Find where the given text appears and provide that cell's center as [x, y] coordinate. 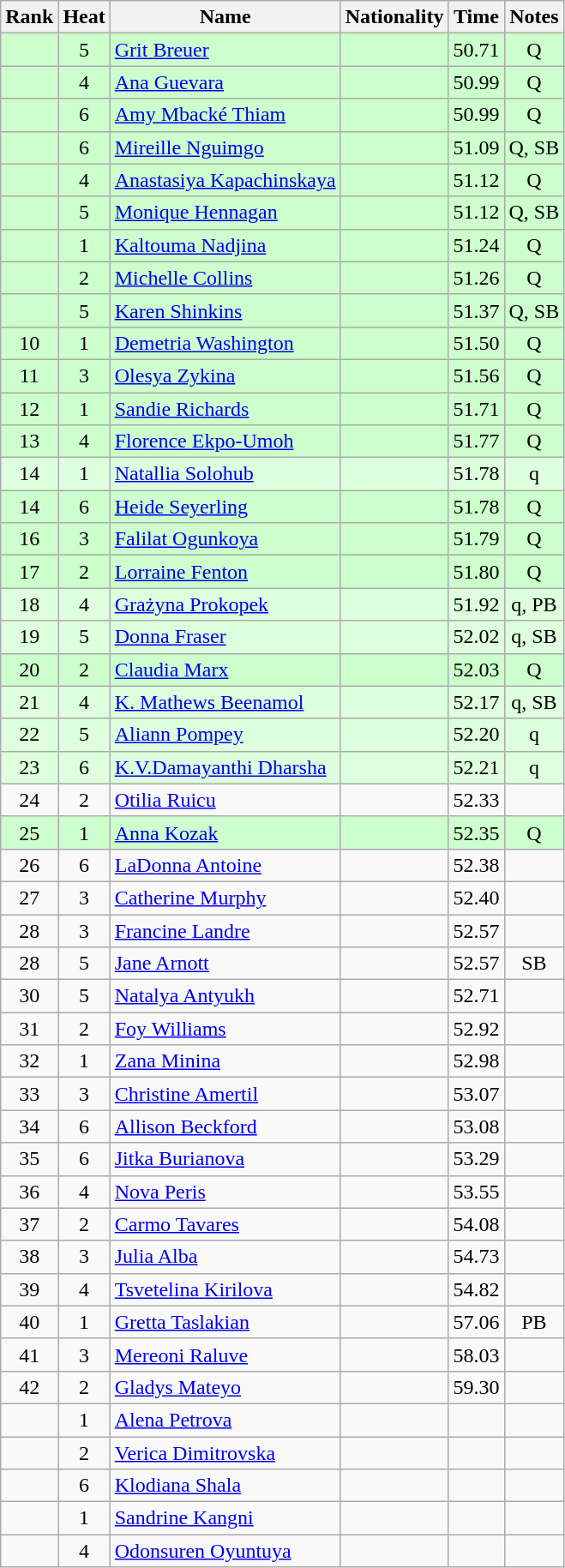
52.40 [477, 898]
Anastasiya Kapachinskaya [225, 180]
42 [29, 1387]
53.08 [477, 1126]
Demetria Washington [225, 343]
51.56 [477, 375]
31 [29, 1029]
Francine Landre [225, 930]
Kaltouma Nadjina [225, 245]
Donna Fraser [225, 637]
q, PB [534, 604]
Sandie Richards [225, 409]
Claudia Marx [225, 670]
52.02 [477, 637]
52.38 [477, 865]
34 [29, 1126]
52.98 [477, 1061]
11 [29, 375]
52.33 [477, 800]
52.21 [477, 767]
Mireille Nguimgo [225, 147]
25 [29, 832]
Jitka Burianova [225, 1159]
Aliann Pompey [225, 735]
Foy Williams [225, 1029]
LaDonna Antoine [225, 865]
Anna Kozak [225, 832]
52.20 [477, 735]
51.79 [477, 539]
Natallia Solohub [225, 474]
51.50 [477, 343]
24 [29, 800]
SB [534, 964]
Nationality [394, 17]
16 [29, 539]
51.77 [477, 442]
20 [29, 670]
13 [29, 442]
K. Mathews Beenamol [225, 702]
Julia Alba [225, 1257]
51.09 [477, 147]
52.17 [477, 702]
35 [29, 1159]
37 [29, 1224]
41 [29, 1355]
51.71 [477, 409]
Rank [29, 17]
Jane Arnott [225, 964]
10 [29, 343]
Klodiana Shala [225, 1486]
51.37 [477, 310]
Heide Seyerling [225, 507]
12 [29, 409]
Olesya Zykina [225, 375]
19 [29, 637]
57.06 [477, 1322]
18 [29, 604]
22 [29, 735]
Heat [84, 17]
Grażyna Prokopek [225, 604]
54.08 [477, 1224]
Gretta Taslakian [225, 1322]
39 [29, 1289]
50.71 [477, 50]
52.03 [477, 670]
Lorraine Fenton [225, 572]
Florence Ekpo-Umoh [225, 442]
Verica Dimitrovska [225, 1453]
Name [225, 17]
52.92 [477, 1029]
21 [29, 702]
Zana Minina [225, 1061]
Odonsuren Oyuntuya [225, 1551]
Falilat Ogunkoya [225, 539]
54.73 [477, 1257]
36 [29, 1192]
33 [29, 1094]
59.30 [477, 1387]
53.07 [477, 1094]
27 [29, 898]
Amy Mbacké Thiam [225, 115]
PB [534, 1322]
40 [29, 1322]
17 [29, 572]
Karen Shinkins [225, 310]
Otilia Ruicu [225, 800]
Ana Guevara [225, 82]
Grit Breuer [225, 50]
51.26 [477, 278]
Allison Beckford [225, 1126]
Carmo Tavares [225, 1224]
32 [29, 1061]
52.71 [477, 996]
53.29 [477, 1159]
Alena Petrova [225, 1420]
Notes [534, 17]
52.35 [477, 832]
Michelle Collins [225, 278]
Catherine Murphy [225, 898]
Sandrine Kangni [225, 1518]
Natalya Antyukh [225, 996]
58.03 [477, 1355]
51.24 [477, 245]
Christine Amertil [225, 1094]
51.80 [477, 572]
K.V.Damayanthi Dharsha [225, 767]
51.92 [477, 604]
Nova Peris [225, 1192]
26 [29, 865]
Mereoni Raluve [225, 1355]
54.82 [477, 1289]
Tsvetelina Kirilova [225, 1289]
Gladys Mateyo [225, 1387]
38 [29, 1257]
Time [477, 17]
Monique Hennagan [225, 213]
23 [29, 767]
30 [29, 996]
53.55 [477, 1192]
